Scan for the cell matching the given text and deliver its [X, Y] coordinate at center. 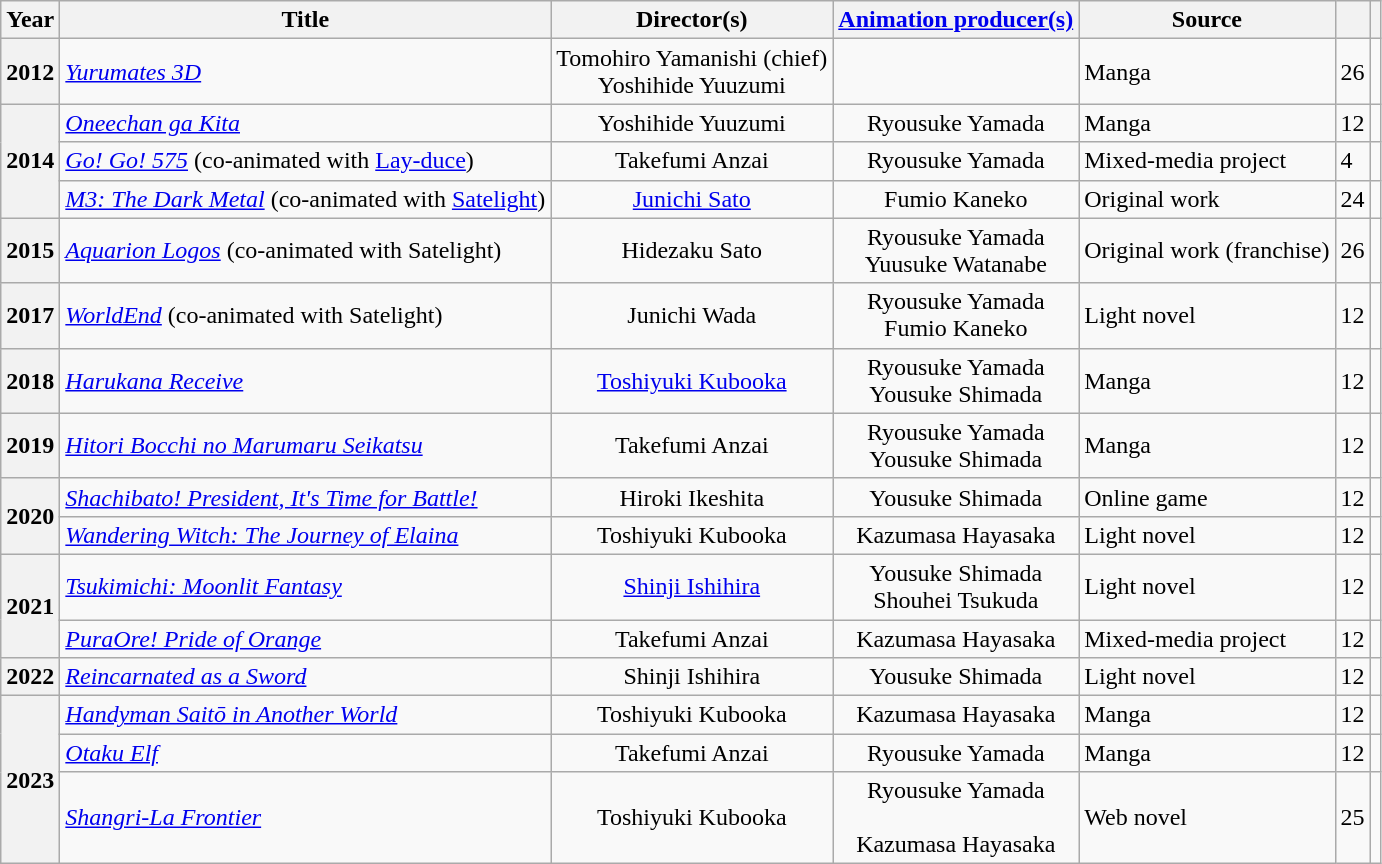
Handyman Saitō in Another World [306, 715]
Ryousuke YamadaFumio Kaneko [956, 316]
Hidezaku Sato [692, 250]
WorldEnd (co-animated with Satelight) [306, 316]
24 [1352, 199]
Go! Go! 575 (co-animated with Lay-duce) [306, 161]
25 [1352, 818]
Wandering Witch: The Journey of Elaina [306, 535]
Yurumates 3D [306, 72]
Aquarion Logos (co-animated with Satelight) [306, 250]
Director(s) [692, 20]
M3: The Dark Metal (co-animated with Satelight) [306, 199]
2015 [30, 250]
Title [306, 20]
2019 [30, 446]
Reincarnated as a Sword [306, 677]
Yousuke ShimadaShouhei Tsukuda [956, 586]
Year [30, 20]
PuraOre! Pride of Orange [306, 639]
Shachibato! President, It's Time for Battle! [306, 497]
Hiroki Ikeshita [692, 497]
Online game [1207, 497]
Web novel [1207, 818]
Ryousuke YamadaKazumasa Hayasaka [956, 818]
2022 [30, 677]
Oneechan ga Kita [306, 123]
Junichi Wada [692, 316]
Shangri-La Frontier [306, 818]
Tsukimichi: Moonlit Fantasy [306, 586]
Original work [1207, 199]
2017 [30, 316]
Original work (franchise) [1207, 250]
4 [1352, 161]
Source [1207, 20]
Otaku Elf [306, 753]
Hitori Bocchi no Marumaru Seikatsu [306, 446]
2021 [30, 606]
Animation producer(s) [956, 20]
Tomohiro Yamanishi (chief)Yoshihide Yuuzumi [692, 72]
Junichi Sato [692, 199]
2012 [30, 72]
Yoshihide Yuuzumi [692, 123]
Fumio Kaneko [956, 199]
2014 [30, 161]
2023 [30, 780]
Ryousuke YamadaYuusuke Watanabe [956, 250]
2018 [30, 380]
Harukana Receive [306, 380]
2020 [30, 516]
